Identify which cell holds the provided text, then report its [X, Y] central coordinate. 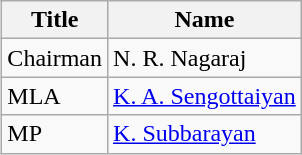
Name [205, 20]
Title [55, 20]
Chairman [55, 58]
N. R. Nagaraj [205, 58]
K. A. Sengottaiyan [205, 96]
K. Subbarayan [205, 134]
MLA [55, 96]
MP [55, 134]
